Capture the cell that displays the provided text and extract its [X, Y] central coordinate. 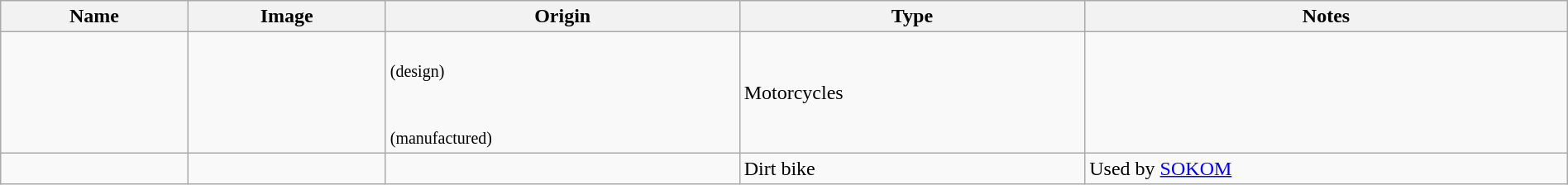
Dirt bike [912, 168]
Type [912, 17]
Notes [1327, 17]
Name [94, 17]
Image [286, 17]
(design)(manufactured) [562, 92]
Used by SOKOM [1327, 168]
Motorcycles [912, 92]
Origin [562, 17]
